Pinpoint the cell where the given text exists, returning its (X, Y) midpoint coordinate. 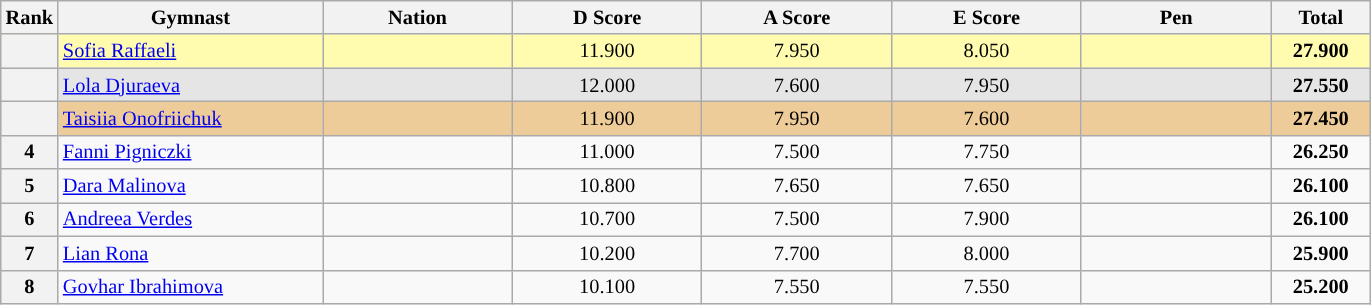
Rank (30, 17)
7 (30, 253)
Gymnast (190, 17)
Sofia Raffaeli (190, 51)
8 (30, 287)
4 (30, 152)
10.800 (607, 186)
27.900 (1321, 51)
8.050 (987, 51)
Andreea Verdes (190, 219)
Pen (1176, 17)
Lian Rona (190, 253)
Taisiia Onofriichuk (190, 118)
E Score (987, 17)
Lola Djuraeva (190, 85)
A Score (797, 17)
6 (30, 219)
11.000 (607, 152)
26.250 (1321, 152)
12.000 (607, 85)
25.200 (1321, 287)
Total (1321, 17)
Fanni Pigniczki (190, 152)
7.900 (987, 219)
10.700 (607, 219)
Dara Malinova (190, 186)
Nation (418, 17)
10.200 (607, 253)
D Score (607, 17)
27.550 (1321, 85)
27.450 (1321, 118)
8.000 (987, 253)
7.750 (987, 152)
10.100 (607, 287)
7.700 (797, 253)
25.900 (1321, 253)
Govhar Ibrahimova (190, 287)
5 (30, 186)
